Determine the (x, y) coordinate at the center of the cell enclosing the given text.  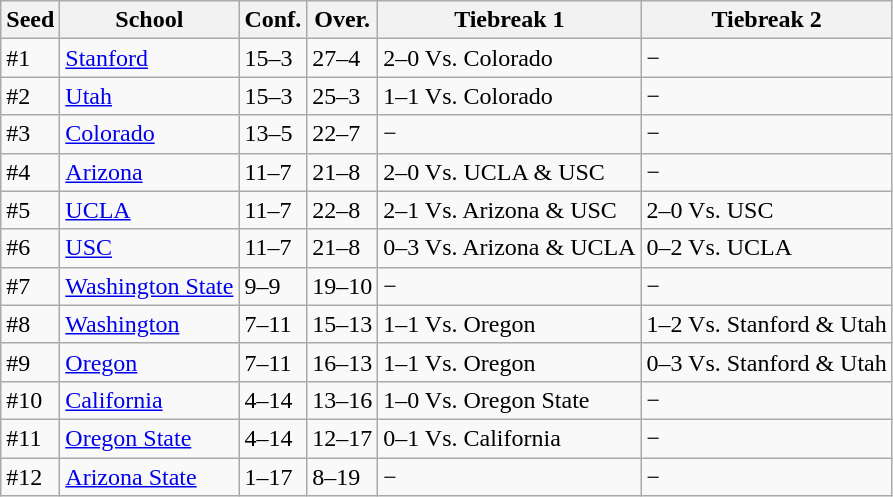
9–9 (273, 286)
Washington (150, 324)
#2 (30, 96)
#7 (30, 286)
#5 (30, 210)
#6 (30, 248)
2–1 Vs. Arizona & USC (510, 210)
Stanford (150, 58)
#12 (30, 477)
#11 (30, 438)
22–7 (342, 134)
Oregon State (150, 438)
0–1 Vs. California (510, 438)
1–1 Vs. Colorado (510, 96)
1–0 Vs. Oregon State (510, 400)
2–0 Vs. Colorado (510, 58)
22–8 (342, 210)
16–13 (342, 362)
#1 (30, 58)
California (150, 400)
#8 (30, 324)
0–3 Vs. Stanford & Utah (766, 362)
13–5 (273, 134)
8–19 (342, 477)
Arizona (150, 172)
USC (150, 248)
13–16 (342, 400)
#3 (30, 134)
19–10 (342, 286)
Oregon (150, 362)
15–13 (342, 324)
#10 (30, 400)
Colorado (150, 134)
School (150, 20)
#4 (30, 172)
2–0 Vs. UCLA & USC (510, 172)
Tiebreak 2 (766, 20)
1–2 Vs. Stanford & Utah (766, 324)
Washington State (150, 286)
Tiebreak 1 (510, 20)
27–4 (342, 58)
0–3 Vs. Arizona & UCLA (510, 248)
Utah (150, 96)
1–17 (273, 477)
25–3 (342, 96)
2–0 Vs. USC (766, 210)
Conf. (273, 20)
#9 (30, 362)
UCLA (150, 210)
Over. (342, 20)
Arizona State (150, 477)
Seed (30, 20)
12–17 (342, 438)
0–2 Vs. UCLA (766, 248)
